Detect which cell encompasses the target text, then output its (X, Y) center coordinate. 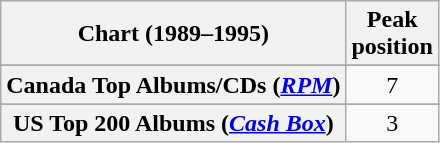
Peakposition (392, 34)
US Top 200 Albums (Cash Box) (174, 123)
3 (392, 123)
Canada Top Albums/CDs (RPM) (174, 85)
7 (392, 85)
Chart (1989–1995) (174, 34)
